From the cell containing the given text, extract its center point as [X, Y] coordinate. 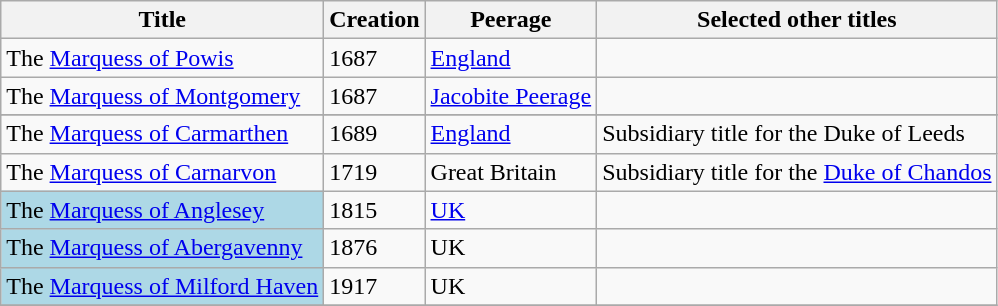
Great Britain [511, 172]
The Marquess of Abergavenny [162, 248]
Subsidiary title for the Duke of Leeds [797, 134]
Subsidiary title for the Duke of Chandos [797, 172]
1917 [374, 286]
1876 [374, 248]
The Marquess of Milford Haven [162, 286]
Creation [374, 20]
Peerage [511, 20]
1689 [374, 134]
The Marquess of Carmarthen [162, 134]
1815 [374, 210]
Selected other titles [797, 20]
Jacobite Peerage [511, 96]
1719 [374, 172]
The Marquess of Powis [162, 58]
The Marquess of Carnarvon [162, 172]
Title [162, 20]
The Marquess of Anglesey [162, 210]
The Marquess of Montgomery [162, 96]
